Search for the cell housing the specified text and yield its [X, Y] center coordinate. 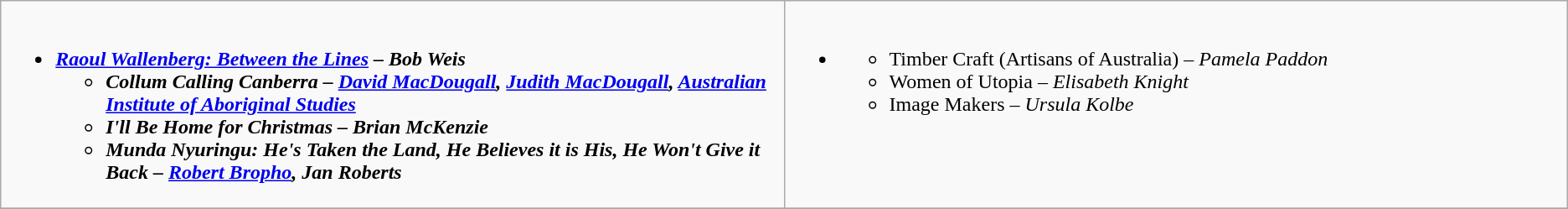
Timber Craft (Artisans of Australia) – Pamela PaddonWomen of Utopia – Elisabeth KnightImage Makers – Ursula Kolbe [1176, 105]
